Output the (x, y) coordinate of the center of the cell containing the given text.  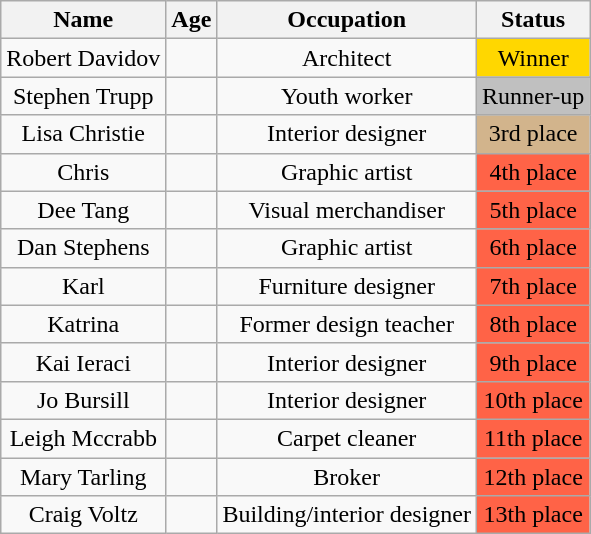
5th place (534, 210)
Dee Tang (84, 210)
Leigh Mccrabb (84, 438)
Winner (534, 58)
Karl (84, 286)
9th place (534, 362)
Broker (347, 477)
4th place (534, 172)
Mary Tarling (84, 477)
Stephen Trupp (84, 96)
Furniture designer (347, 286)
3rd place (534, 134)
12th place (534, 477)
Former design teacher (347, 324)
Architect (347, 58)
Jo Bursill (84, 400)
Occupation (347, 20)
Runner-up (534, 96)
Name (84, 20)
11th place (534, 438)
Dan Stephens (84, 248)
Status (534, 20)
7th place (534, 286)
8th place (534, 324)
Visual merchandiser (347, 210)
Carpet cleaner (347, 438)
10th place (534, 400)
Chris (84, 172)
Kai Ieraci (84, 362)
6th place (534, 248)
Youth worker (347, 96)
Lisa Christie (84, 134)
Age (192, 20)
Craig Voltz (84, 515)
13th place (534, 515)
Building/interior designer (347, 515)
Katrina (84, 324)
Robert Davidov (84, 58)
